Extract the (X, Y) coordinate from the center of the cell holding the provided text.  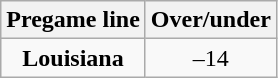
Over/under (210, 20)
–14 (210, 58)
Louisiana (74, 58)
Pregame line (74, 20)
